Return [x, y] of the center of cell containing provided text 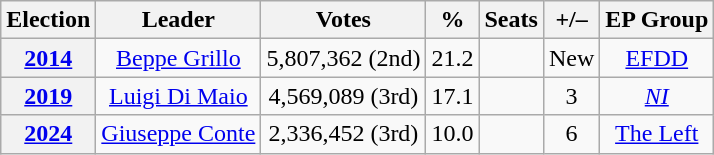
10.0 [452, 134]
Beppe Grillo [178, 58]
EP Group [657, 20]
21.2 [452, 58]
2024 [48, 134]
6 [571, 134]
% [452, 20]
The Left [657, 134]
2,336,452 (3rd) [344, 134]
Election [48, 20]
EFDD [657, 58]
Luigi Di Maio [178, 96]
NI [657, 96]
+/– [571, 20]
Seats [511, 20]
2014 [48, 58]
2019 [48, 96]
Giuseppe Conte [178, 134]
New [571, 58]
Leader [178, 20]
5,807,362 (2nd) [344, 58]
4,569,089 (3rd) [344, 96]
Votes [344, 20]
17.1 [452, 96]
3 [571, 96]
